Find where the given text appears and provide that cell's center as (X, Y) coordinate. 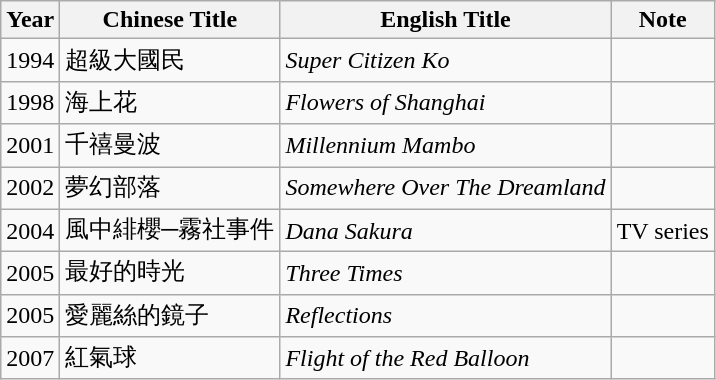
TV series (662, 230)
2001 (30, 146)
1994 (30, 60)
紅氣球 (170, 358)
2007 (30, 358)
1998 (30, 102)
Super Citizen Ko (446, 60)
English Title (446, 20)
Reflections (446, 316)
Somewhere Over The Dreamland (446, 188)
愛麗絲的鏡子 (170, 316)
夢幻部落 (170, 188)
千禧曼波 (170, 146)
Three Times (446, 274)
最好的時光 (170, 274)
Year (30, 20)
Chinese Title (170, 20)
2002 (30, 188)
超級大國民 (170, 60)
Dana Sakura (446, 230)
2004 (30, 230)
Millennium Mambo (446, 146)
Note (662, 20)
Flowers of Shanghai (446, 102)
風中緋櫻─霧社事件 (170, 230)
Flight of the Red Balloon (446, 358)
海上花 (170, 102)
